Search for the cell housing the specified text and yield its (x, y) center coordinate. 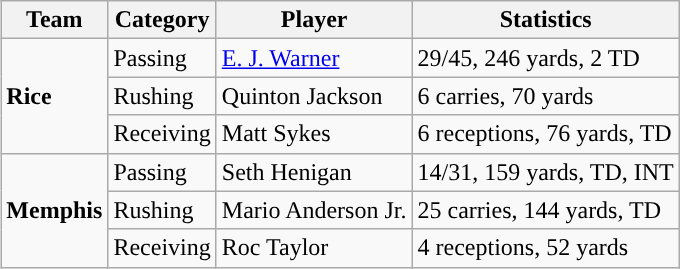
Seth Henigan (314, 172)
Mario Anderson Jr. (314, 210)
25 carries, 144 yards, TD (546, 210)
Category (162, 20)
14/31, 159 yards, TD, INT (546, 172)
E. J. Warner (314, 58)
Matt Sykes (314, 134)
Statistics (546, 20)
Roc Taylor (314, 248)
29/45, 246 yards, 2 TD (546, 58)
4 receptions, 52 yards (546, 248)
6 carries, 70 yards (546, 96)
6 receptions, 76 yards, TD (546, 134)
Quinton Jackson (314, 96)
Player (314, 20)
Rice (54, 96)
Team (54, 20)
Memphis (54, 210)
